Capture the cell that displays the provided text and extract its [x, y] central coordinate. 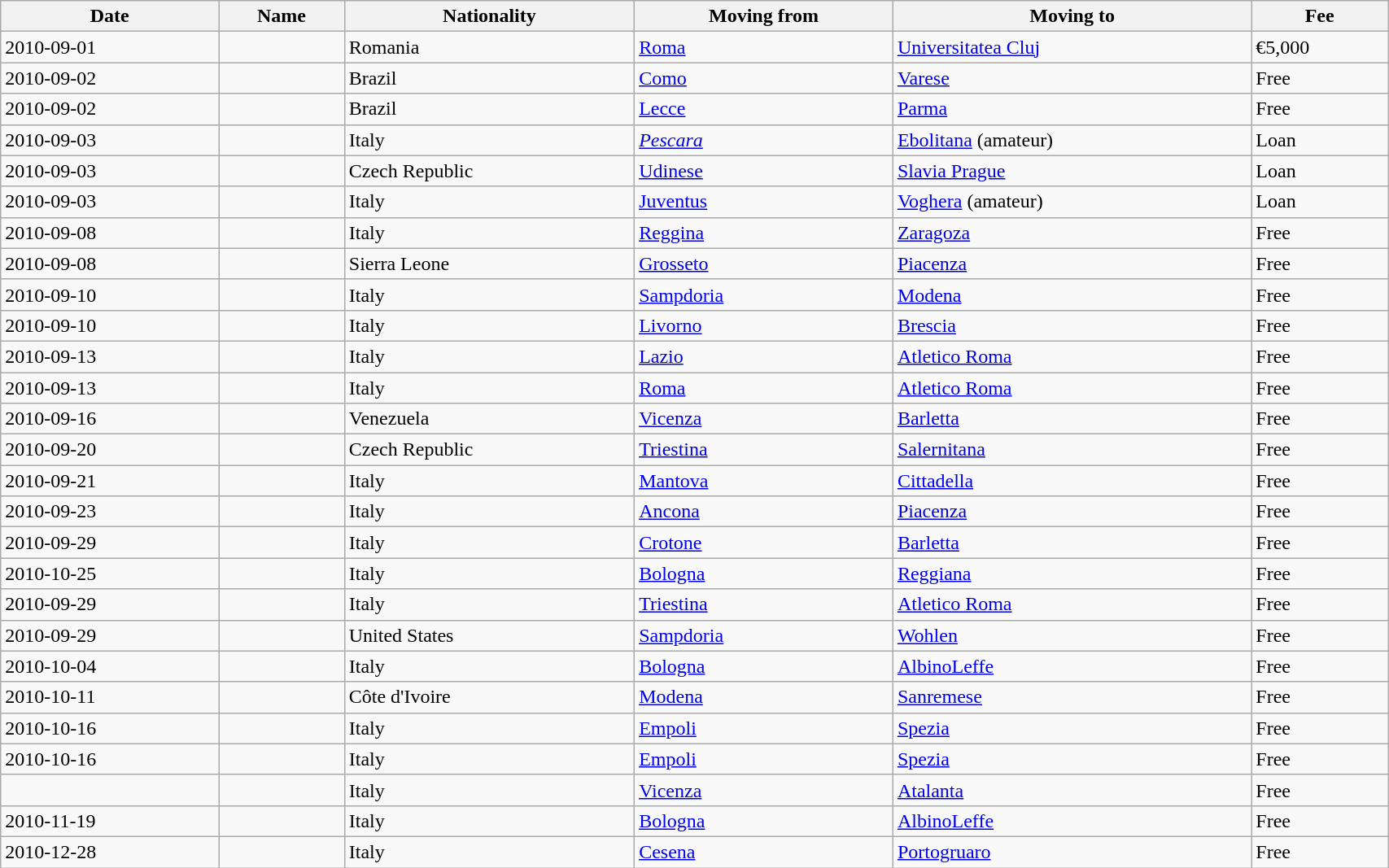
Mantova [764, 481]
Reggina [764, 233]
Ebolitana (amateur) [1072, 140]
Udinese [764, 171]
Nationality [489, 16]
2010-09-20 [110, 450]
Romania [489, 47]
2010-09-21 [110, 481]
Moving from [764, 16]
Sierra Leone [489, 264]
Voghera (amateur) [1072, 202]
2010-10-25 [110, 574]
2010-09-23 [110, 512]
€5,000 [1320, 47]
2010-09-16 [110, 419]
Salernitana [1072, 450]
2010-09-01 [110, 47]
Parma [1072, 109]
Zaragoza [1072, 233]
2010-11-19 [110, 821]
Moving to [1072, 16]
Lazio [764, 356]
Ancona [764, 512]
Cesena [764, 852]
Portogruaro [1072, 852]
Slavia Prague [1072, 171]
Varese [1072, 78]
Cittadella [1072, 481]
Universitatea Cluj [1072, 47]
2010-10-11 [110, 697]
Reggiana [1072, 574]
Côte d'Ivoire [489, 697]
Brescia [1072, 325]
2010-12-28 [110, 852]
Juventus [764, 202]
Crotone [764, 543]
Venezuela [489, 419]
Livorno [764, 325]
Wohlen [1072, 635]
Sanremese [1072, 697]
Lecce [764, 109]
2010-10-04 [110, 666]
Date [110, 16]
Grosseto [764, 264]
United States [489, 635]
Pescara [764, 140]
Fee [1320, 16]
Como [764, 78]
Atalanta [1072, 790]
Name [282, 16]
